Output the [X, Y] coordinate of the center of the cell containing the given text.  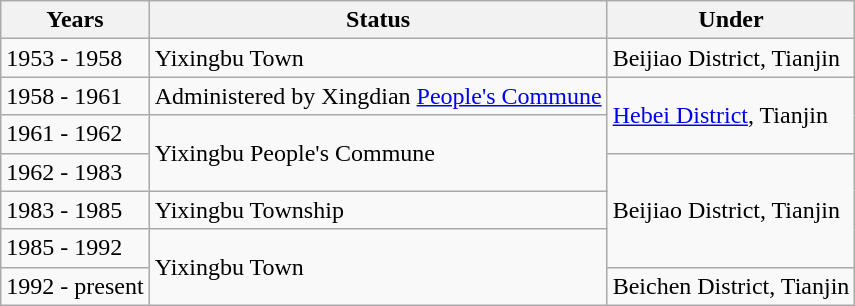
1961 - 1962 [75, 134]
1958 - 1961 [75, 96]
1962 - 1983 [75, 172]
Administered by Xingdian People's Commune [378, 96]
Status [378, 20]
1985 - 1992 [75, 248]
1953 - 1958 [75, 58]
Hebei District, Tianjin [731, 115]
Under [731, 20]
Beichen District, Tianjin [731, 286]
1983 - 1985 [75, 210]
1992 - present [75, 286]
Yixingbu Township [378, 210]
Years [75, 20]
Yixingbu People's Commune [378, 153]
